Capture the cell that displays the provided text and extract its (X, Y) central coordinate. 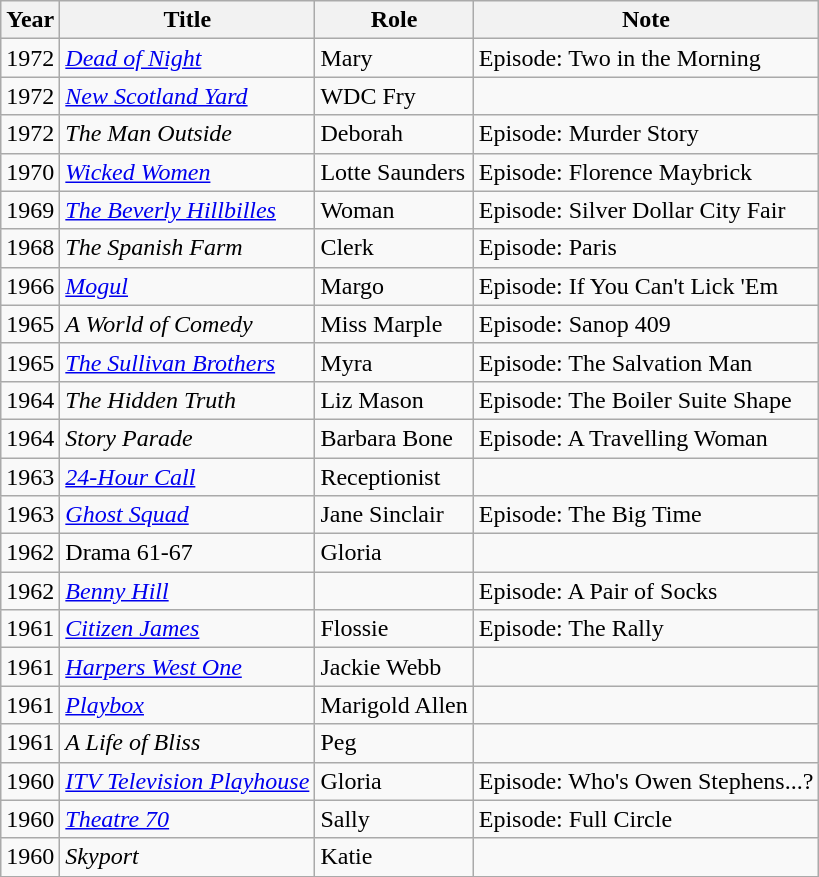
1970 (30, 172)
Marigold Allen (394, 705)
Benny Hill (188, 591)
Role (394, 20)
Episode: Sanop 409 (646, 324)
Woman (394, 210)
Barbara Bone (394, 438)
The Sullivan Brothers (188, 362)
Receptionist (394, 477)
Episode: A Travelling Woman (646, 438)
1966 (30, 286)
The Hidden Truth (188, 400)
Drama 61-67 (188, 553)
A World of Comedy (188, 324)
Episode: Silver Dollar City Fair (646, 210)
Episode: A Pair of Socks (646, 591)
Dead of Night (188, 58)
Playbox (188, 705)
Note (646, 20)
The Beverly Hillbilles (188, 210)
Citizen James (188, 629)
24-Hour Call (188, 477)
Mary (394, 58)
Episode: Two in the Morning (646, 58)
Episode: Who's Owen Stephens...? (646, 781)
Flossie (394, 629)
Katie (394, 857)
Year (30, 20)
Episode: Full Circle (646, 819)
1968 (30, 248)
Skyport (188, 857)
Story Parade (188, 438)
Jackie Webb (394, 667)
Lotte Saunders (394, 172)
WDC Fry (394, 96)
Myra (394, 362)
Episode: The Salvation Man (646, 362)
Ghost Squad (188, 515)
Episode: The Big Time (646, 515)
Episode: If You Can't Lick 'Em (646, 286)
ITV Television Playhouse (188, 781)
Margo (394, 286)
Wicked Women (188, 172)
A Life of Bliss (188, 743)
The Spanish Farm (188, 248)
Harpers West One (188, 667)
1969 (30, 210)
Title (188, 20)
Liz Mason (394, 400)
Episode: Florence Maybrick (646, 172)
Episode: Murder Story (646, 134)
Peg (394, 743)
Jane Sinclair (394, 515)
Theatre 70 (188, 819)
Episode: The Boiler Suite Shape (646, 400)
Miss Marple (394, 324)
Clerk (394, 248)
Deborah (394, 134)
New Scotland Yard (188, 96)
The Man Outside (188, 134)
Episode: Paris (646, 248)
Mogul (188, 286)
Sally (394, 819)
Episode: The Rally (646, 629)
